Provide the [x, y] coordinate of the cell's center where the given text is located.  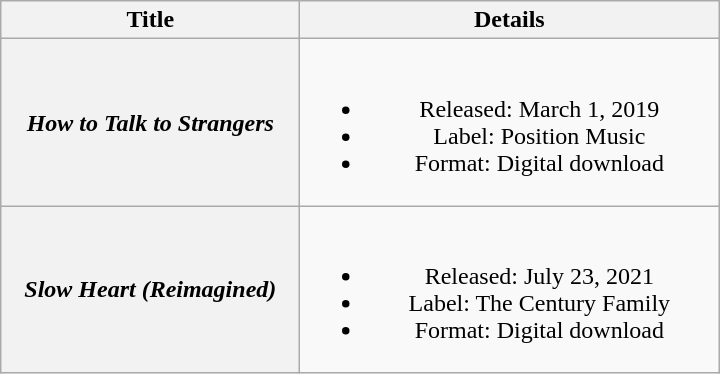
Title [150, 20]
Released: July 23, 2021Label: The Century FamilyFormat: Digital download [510, 290]
Released: March 1, 2019Label: Position MusicFormat: Digital download [510, 122]
Details [510, 20]
Slow Heart (Reimagined) [150, 290]
How to Talk to Strangers [150, 122]
